From the cell containing the given text, extract its center point as (x, y) coordinate. 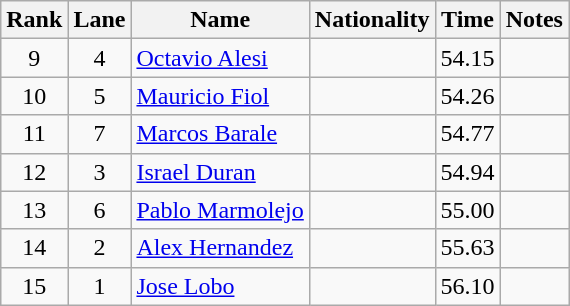
55.00 (468, 210)
Notes (534, 20)
2 (100, 248)
Pablo Marmolejo (220, 210)
Jose Lobo (220, 286)
3 (100, 172)
Time (468, 20)
11 (34, 134)
Mauricio Fiol (220, 96)
6 (100, 210)
7 (100, 134)
9 (34, 58)
Rank (34, 20)
54.94 (468, 172)
1 (100, 286)
54.77 (468, 134)
54.26 (468, 96)
Octavio Alesi (220, 58)
55.63 (468, 248)
Alex Hernandez (220, 248)
12 (34, 172)
10 (34, 96)
Marcos Barale (220, 134)
14 (34, 248)
Nationality (372, 20)
Lane (100, 20)
13 (34, 210)
Israel Duran (220, 172)
5 (100, 96)
4 (100, 58)
54.15 (468, 58)
Name (220, 20)
56.10 (468, 286)
15 (34, 286)
